Determine the (X, Y) coordinate at the center of the cell enclosing the given text.  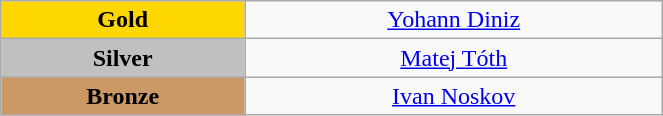
Matej Tóth (454, 58)
Yohann Diniz (454, 20)
Bronze (123, 96)
Ivan Noskov (454, 96)
Silver (123, 58)
Gold (123, 20)
